Capture the cell that displays the provided text and extract its (X, Y) central coordinate. 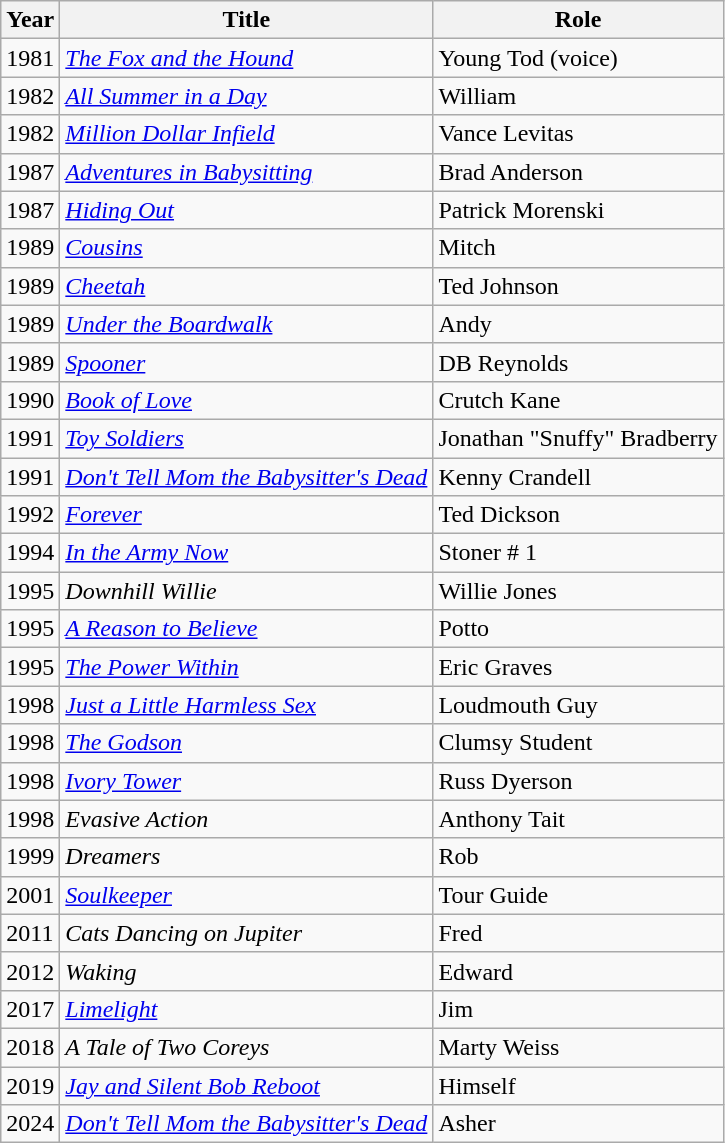
Jim (578, 1009)
2018 (30, 1047)
William (578, 96)
2001 (30, 895)
Stoner # 1 (578, 553)
Role (578, 20)
Asher (578, 1124)
Just a Little Harmless Sex (246, 705)
The Godson (246, 743)
All Summer in a Day (246, 96)
1992 (30, 515)
2019 (30, 1085)
1981 (30, 58)
Brad Anderson (578, 172)
Patrick Morenski (578, 210)
Anthony Tait (578, 819)
1999 (30, 857)
Cats Dancing on Jupiter (246, 933)
Willie Jones (578, 591)
Andy (578, 324)
Million Dollar Infield (246, 134)
Rob (578, 857)
Dreamers (246, 857)
Crutch Kane (578, 400)
Tour Guide (578, 895)
Ted Johnson (578, 286)
Book of Love (246, 400)
Forever (246, 515)
Loudmouth Guy (578, 705)
Evasive Action (246, 819)
A Reason to Believe (246, 629)
Edward (578, 971)
Jay and Silent Bob Reboot (246, 1085)
Potto (578, 629)
Ted Dickson (578, 515)
The Fox and the Hound (246, 58)
A Tale of Two Coreys (246, 1047)
Jonathan "Snuffy" Bradberry (578, 438)
Soulkeeper (246, 895)
Limelight (246, 1009)
Cousins (246, 248)
Eric Graves (578, 667)
1990 (30, 400)
2017 (30, 1009)
Downhill Willie (246, 591)
Hiding Out (246, 210)
2012 (30, 971)
Title (246, 20)
In the Army Now (246, 553)
Fred (578, 933)
2011 (30, 933)
Himself (578, 1085)
Russ Dyerson (578, 781)
Under the Boardwalk (246, 324)
Year (30, 20)
Young Tod (voice) (578, 58)
DB Reynolds (578, 362)
The Power Within (246, 667)
Spooner (246, 362)
Adventures in Babysitting (246, 172)
Toy Soldiers (246, 438)
Cheetah (246, 286)
2024 (30, 1124)
Kenny Crandell (578, 477)
Clumsy Student (578, 743)
Mitch (578, 248)
Waking (246, 971)
Marty Weiss (578, 1047)
Ivory Tower (246, 781)
1994 (30, 553)
Vance Levitas (578, 134)
